From the cell containing the given text, extract its center point as [X, Y] coordinate. 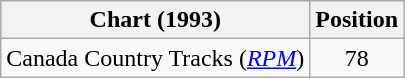
Chart (1993) [156, 20]
78 [357, 58]
Position [357, 20]
Canada Country Tracks (RPM) [156, 58]
